Scan for the cell matching the given text and deliver its (X, Y) coordinate at center. 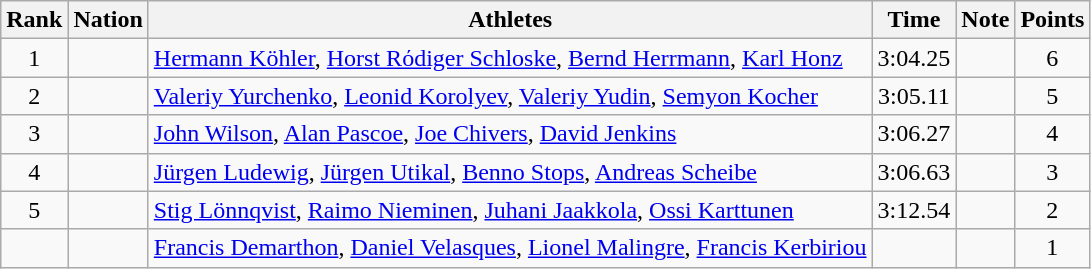
Points (1052, 20)
6 (1052, 58)
Rank (34, 20)
Time (914, 20)
3:06.63 (914, 172)
Nation (108, 20)
3:05.11 (914, 96)
Valeriy Yurchenko, Leonid Korolyev, Valeriy Yudin, Semyon Kocher (510, 96)
Stig Lönnqvist, Raimo Nieminen, Juhani Jaakkola, Ossi Karttunen (510, 210)
John Wilson, Alan Pascoe, Joe Chivers, David Jenkins (510, 134)
Francis Demarthon, Daniel Velasques, Lionel Malingre, Francis Kerbiriou (510, 248)
3:12.54 (914, 210)
Hermann Köhler, Horst Rόdiger Schloske, Bernd Herrmann, Karl Honz (510, 58)
3:06.27 (914, 134)
3:04.25 (914, 58)
Athletes (510, 20)
Jürgen Ludewig, Jürgen Utikal, Benno Stops, Andreas Scheibe (510, 172)
Note (986, 20)
